Capture the cell that displays the provided text and extract its [x, y] central coordinate. 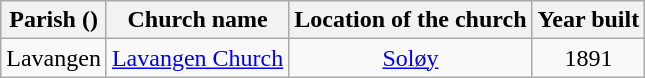
Year built [588, 20]
1891 [588, 58]
Location of the church [410, 20]
Church name [197, 20]
Lavangen [54, 58]
Lavangen Church [197, 58]
Soløy [410, 58]
Parish () [54, 20]
